Scan for the cell matching the given text and deliver its [x, y] coordinate at center. 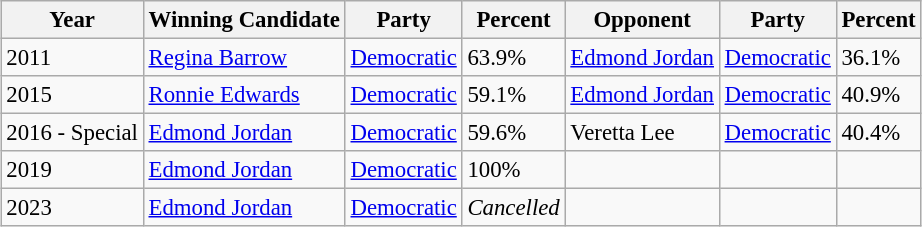
40.4% [878, 133]
36.1% [878, 57]
Regina Barrow [244, 57]
2011 [72, 57]
59.6% [514, 133]
40.9% [878, 95]
2016 - Special [72, 133]
2023 [72, 208]
Cancelled [514, 208]
Veretta Lee [642, 133]
63.9% [514, 57]
Ronnie Edwards [244, 95]
100% [514, 170]
Winning Candidate [244, 20]
2019 [72, 170]
Opponent [642, 20]
2015 [72, 95]
59.1% [514, 95]
Year [72, 20]
